Find where the given text appears and provide that cell's center as [X, Y] coordinate. 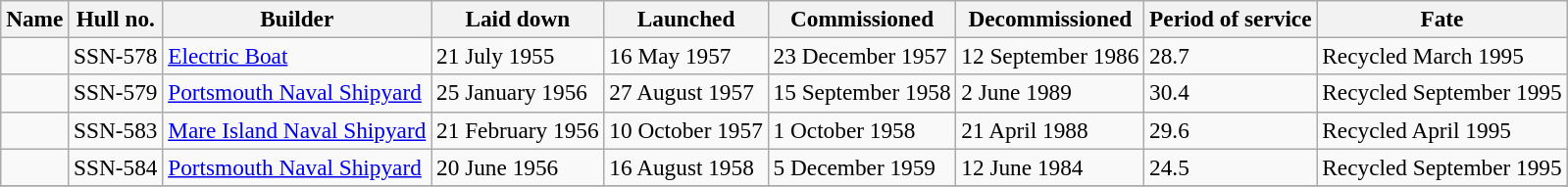
SSN-578 [116, 56]
23 December 1957 [862, 56]
Mare Island Naval Shipyard [297, 130]
5 December 1959 [862, 166]
1 October 1958 [862, 130]
Launched [686, 19]
20 June 1956 [518, 166]
Hull no. [116, 19]
Name [35, 19]
29.6 [1231, 130]
28.7 [1231, 56]
25 January 1956 [518, 93]
2 June 1989 [1050, 93]
Recycled April 1995 [1442, 130]
27 August 1957 [686, 93]
21 February 1956 [518, 130]
12 September 1986 [1050, 56]
15 September 1958 [862, 93]
Period of service [1231, 19]
Decommissioned [1050, 19]
12 June 1984 [1050, 166]
10 October 1957 [686, 130]
SSN-583 [116, 130]
21 July 1955 [518, 56]
SSN-579 [116, 93]
Recycled March 1995 [1442, 56]
SSN-584 [116, 166]
16 May 1957 [686, 56]
Laid down [518, 19]
16 August 1958 [686, 166]
Builder [297, 19]
30.4 [1231, 93]
Fate [1442, 19]
21 April 1988 [1050, 130]
Commissioned [862, 19]
24.5 [1231, 166]
Electric Boat [297, 56]
